Capture the cell that displays the provided text and extract its [x, y] central coordinate. 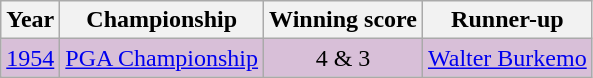
4 & 3 [344, 58]
Year [30, 20]
Runner-up [507, 20]
1954 [30, 58]
PGA Championship [162, 58]
Winning score [344, 20]
Walter Burkemo [507, 58]
Championship [162, 20]
